Determine the (X, Y) coordinate at the center of the cell enclosing the given text.  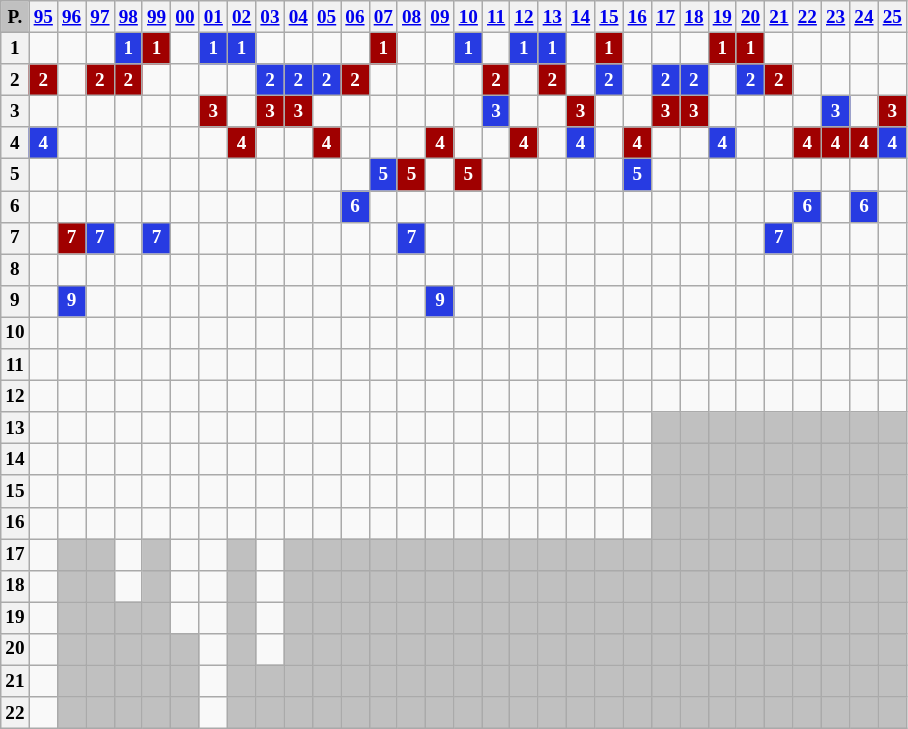
95 (43, 17)
24 (864, 17)
06 (355, 17)
25 (892, 17)
09 (440, 17)
97 (100, 17)
01 (213, 17)
02 (241, 17)
98 (128, 17)
00 (185, 17)
08 (411, 17)
96 (71, 17)
P. (15, 17)
99 (156, 17)
04 (298, 17)
07 (383, 17)
23 (835, 17)
03 (270, 17)
8 (15, 270)
05 (326, 17)
